Return (X, Y) of the center of cell containing provided text 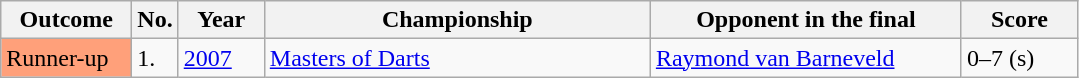
Runner-up (66, 58)
1. (155, 58)
Masters of Darts (457, 58)
Raymond van Barneveld (806, 58)
0–7 (s) (1019, 58)
Outcome (66, 20)
Opponent in the final (806, 20)
Championship (457, 20)
No. (155, 20)
Year (221, 20)
Score (1019, 20)
2007 (221, 58)
